Identify which cell holds the provided text, then report its (x, y) central coordinate. 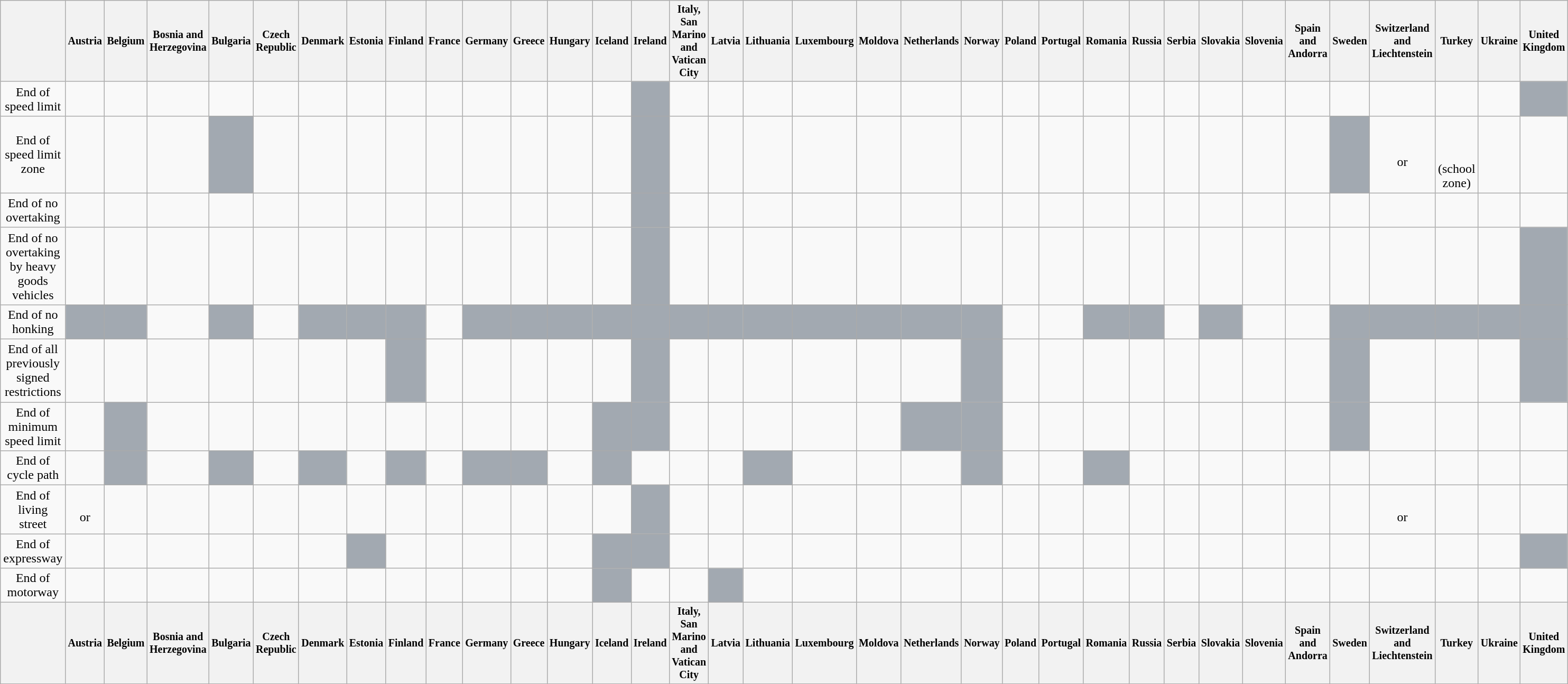
(school zone) (1456, 154)
End of speed limit zone (33, 154)
End of motorway (33, 586)
End of living street (33, 510)
End of no overtaking by heavy goods vehicles (33, 266)
End of expressway (33, 551)
End of speed limit (33, 98)
End of no overtaking (33, 210)
End of cycle path (33, 468)
End of no honking (33, 321)
End of minimum speed limit (33, 427)
End of all previously signed restrictions (33, 371)
